For the text-containing cell, return its midpoint in (X, Y) coordinate format. 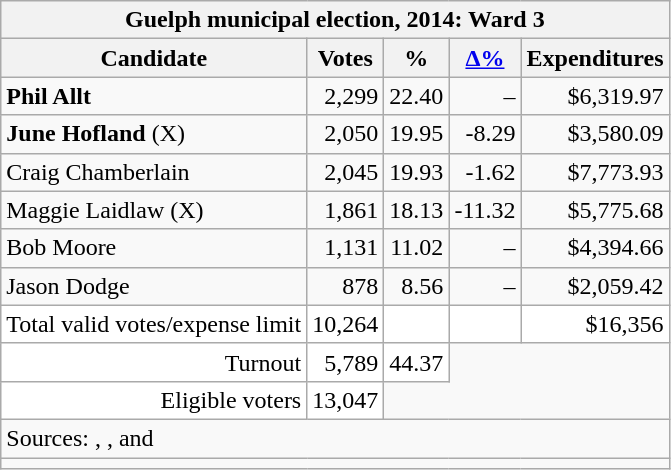
-1.62 (485, 172)
-11.32 (485, 210)
$3,580.09 (595, 134)
June Hofland (X) (154, 134)
22.40 (416, 96)
2,299 (346, 96)
$4,394.66 (595, 248)
$16,356 (595, 324)
Craig Chamberlain (154, 172)
Δ% (485, 58)
Candidate (154, 58)
18.13 (416, 210)
13,047 (346, 400)
1,861 (346, 210)
$7,773.93 (595, 172)
44.37 (416, 362)
2,050 (346, 134)
Guelph municipal election, 2014: Ward 3 (335, 20)
$5,775.68 (595, 210)
% (416, 58)
-8.29 (485, 134)
Votes (346, 58)
2,045 (346, 172)
Sources: , , and (335, 438)
8.56 (416, 286)
10,264 (346, 324)
Phil Allt (154, 96)
5,789 (346, 362)
Eligible voters (154, 400)
19.93 (416, 172)
Bob Moore (154, 248)
Turnout (154, 362)
878 (346, 286)
11.02 (416, 248)
$2,059.42 (595, 286)
Expenditures (595, 58)
Total valid votes/expense limit (154, 324)
Maggie Laidlaw (X) (154, 210)
1,131 (346, 248)
$6,319.97 (595, 96)
19.95 (416, 134)
Jason Dodge (154, 286)
